Extract the [X, Y] coordinate from the center of the cell holding the provided text.  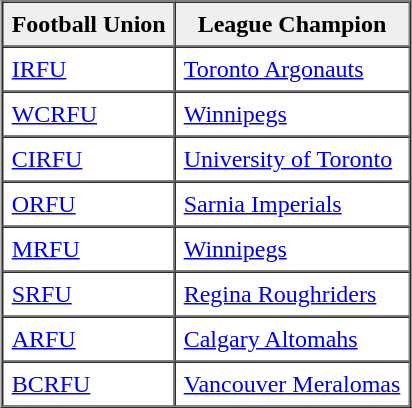
Football Union [89, 24]
League Champion [292, 24]
Vancouver Meralomas [292, 384]
CIRFU [89, 158]
Regina Roughriders [292, 294]
Calgary Altomahs [292, 338]
WCRFU [89, 114]
ARFU [89, 338]
Toronto Argonauts [292, 68]
Sarnia Imperials [292, 204]
University of Toronto [292, 158]
SRFU [89, 294]
IRFU [89, 68]
ORFU [89, 204]
MRFU [89, 248]
BCRFU [89, 384]
